Pinpoint the cell where the given text exists, returning its [X, Y] midpoint coordinate. 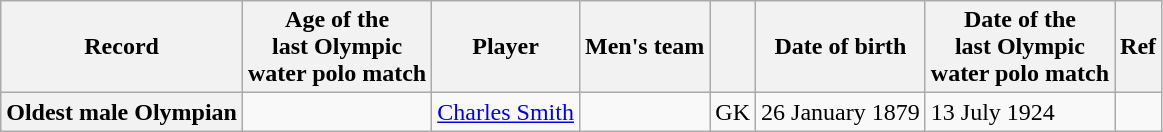
Player [506, 47]
Charles Smith [506, 112]
13 July 1924 [1020, 112]
Age of thelast Olympicwater polo match [336, 47]
GK [733, 112]
Men's team [644, 47]
Record [122, 47]
Date of birth [841, 47]
Date of thelast Olympicwater polo match [1020, 47]
26 January 1879 [841, 112]
Oldest male Olympian [122, 112]
Ref [1138, 47]
